Find where the given text appears and provide that cell's center as [x, y] coordinate. 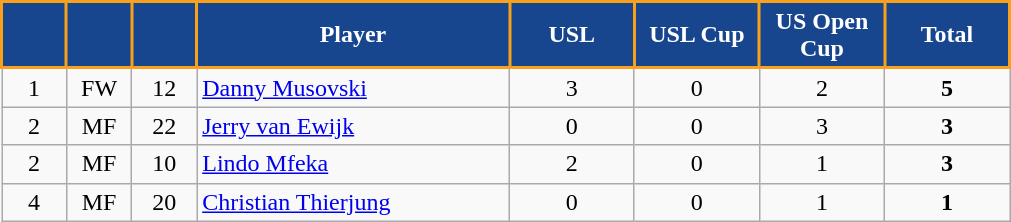
Christian Thierjung [354, 202]
Danny Musovski [354, 88]
22 [164, 126]
5 [946, 88]
Jerry van Ewijk [354, 126]
USL Cup [696, 36]
20 [164, 202]
Total [946, 36]
4 [34, 202]
10 [164, 164]
Lindo Mfeka [354, 164]
USL [572, 36]
US Open Cup [822, 36]
Player [354, 36]
FW [100, 88]
12 [164, 88]
